For the text-containing cell, return its midpoint in [x, y] coordinate format. 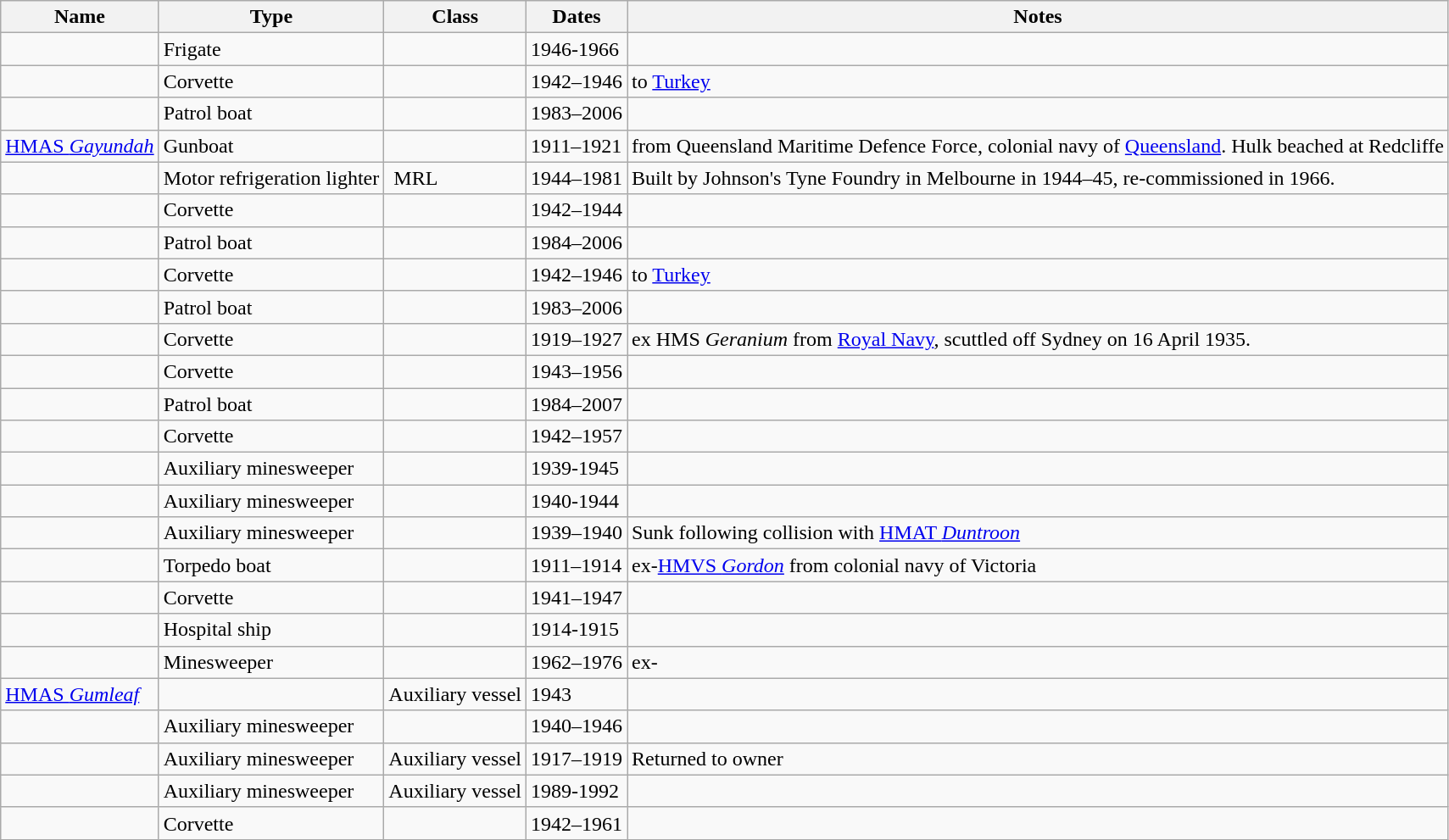
Frigate [271, 49]
1940-1944 [577, 501]
MRL [455, 178]
1943–1956 [577, 371]
1943 [577, 694]
1911–1921 [577, 146]
1962–1976 [577, 662]
Class [455, 17]
1939-1945 [577, 469]
HMAS Gayundah [80, 146]
1940–1946 [577, 726]
Type [271, 17]
Name [80, 17]
HMAS Gumleaf [80, 694]
ex- [1038, 662]
Sunk following collision with HMAT Duntroon [1038, 533]
Returned to owner [1038, 759]
ex HMS Geranium from Royal Navy, scuttled off Sydney on 16 April 1935. [1038, 339]
1989-1992 [577, 791]
1942–1961 [577, 823]
Motor refrigeration lighter [271, 178]
Minesweeper [271, 662]
Dates [577, 17]
1944–1981 [577, 178]
Built by Johnson's Tyne Foundry in Melbourne in 1944–45, re-commissioned in 1966. [1038, 178]
1946-1966 [577, 49]
1911–1914 [577, 565]
1984–2007 [577, 404]
ex-HMVS Gordon from colonial navy of Victoria [1038, 565]
Torpedo boat [271, 565]
1914-1915 [577, 630]
1939–1940 [577, 533]
Gunboat [271, 146]
1919–1927 [577, 339]
1942–1944 [577, 210]
1942–1957 [577, 437]
Hospital ship [271, 630]
1941–1947 [577, 598]
1984–2006 [577, 242]
from Queensland Maritime Defence Force, colonial navy of Queensland. Hulk beached at Redcliffe [1038, 146]
1917–1919 [577, 759]
Notes [1038, 17]
